Scan for the cell matching the given text and deliver its (X, Y) coordinate at center. 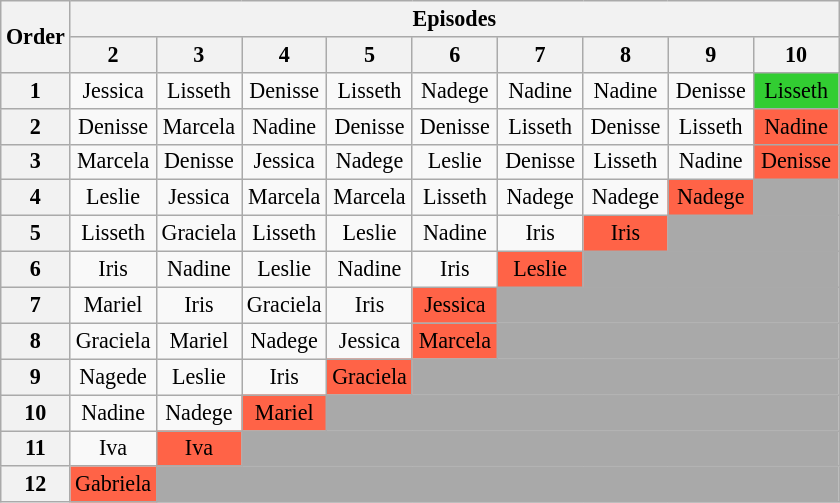
Gabriela (113, 484)
1 (36, 90)
11 (36, 448)
Order (36, 36)
Episodes (454, 18)
12 (36, 484)
Nagede (113, 377)
